Return the [X, Y] coordinate for the center point of the cell that contains the specified text.  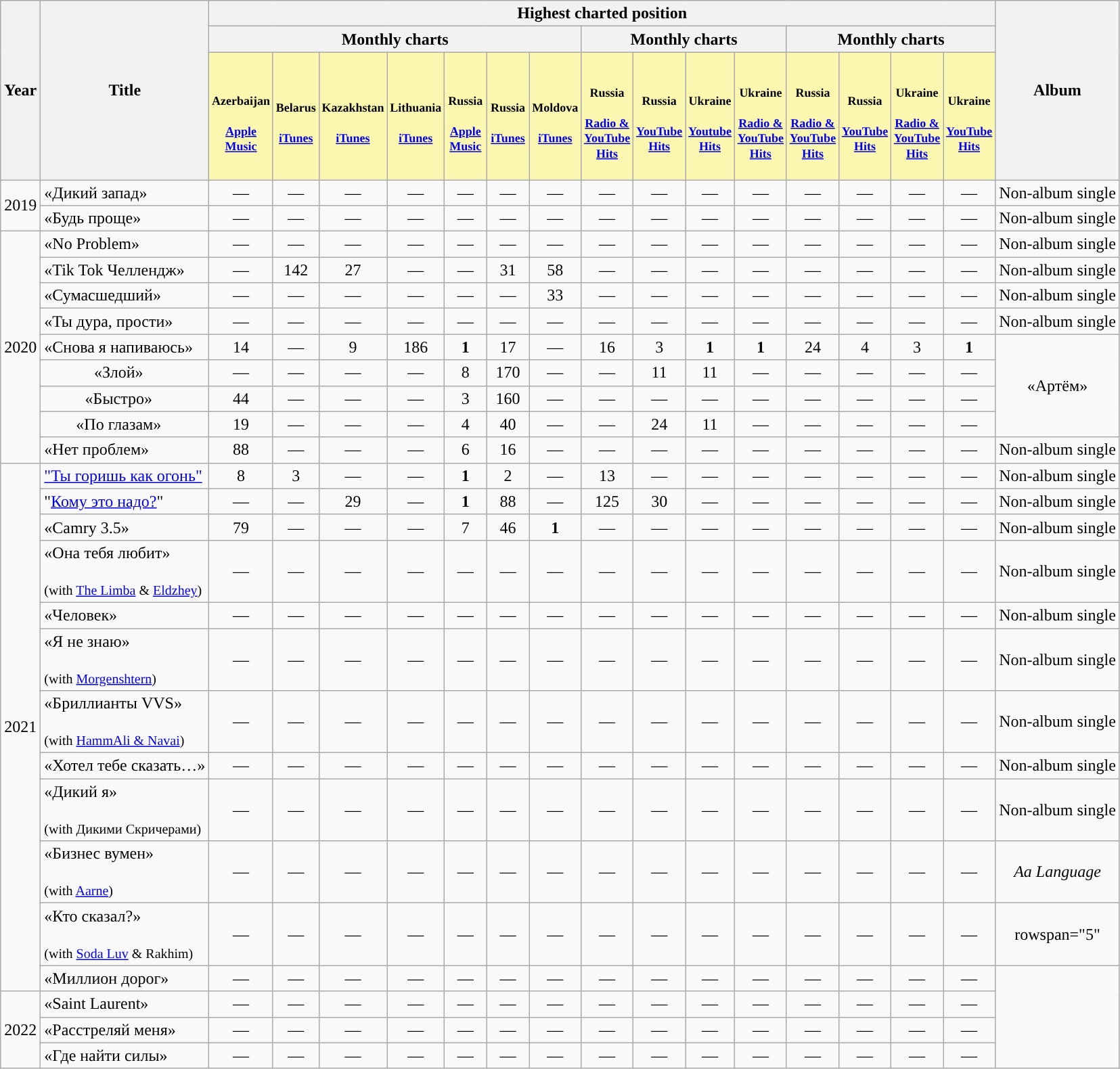
Aa Language [1058, 872]
«Быстро» [125, 399]
186 [416, 347]
125 [608, 501]
«Миллион дорог» [125, 978]
BelarusiTunes [296, 116]
27 [353, 270]
6 [466, 450]
UkraineYouTube Hits [969, 116]
«Дикий я»(with Дикими Скричерами) [125, 810]
Title [125, 91]
79 [241, 527]
«Бизнес вумен»(with Aarne) [125, 872]
14 [241, 347]
«No Problem» [125, 244]
30 [659, 501]
RussiaiTunes [508, 116]
19 [241, 424]
2021 [20, 727]
"Кому это надо?" [125, 501]
7 [466, 527]
«Будь проще» [125, 219]
«Ты дура, прости» [125, 321]
«Tik Tok Челлендж» [125, 270]
46 [508, 527]
«Где найти силы» [125, 1055]
40 [508, 424]
58 [555, 270]
160 [508, 399]
17 [508, 347]
«Расстреляй меня» [125, 1030]
13 [608, 476]
KazakhstaniTunes [353, 116]
2020 [20, 348]
2022 [20, 1030]
MoldovaiTunes [555, 116]
Highest charted position [602, 14]
«Человек» [125, 615]
AzerbaijanApple Music [241, 116]
«Она тебя любит»(with The Limba & Eldzhey) [125, 571]
«Сумасшедший» [125, 296]
170 [508, 373]
«Злой» [125, 373]
«Кто сказал?»(with Soda Luv & Rakhim) [125, 934]
RussiaApple Music [466, 116]
«Я не знаю»(with Morgenshtern) [125, 660]
"Ты горишь как огонь" [125, 476]
«Артём» [1058, 386]
44 [241, 399]
Year [20, 91]
«Дикий запад» [125, 193]
Album [1058, 91]
2019 [20, 206]
UkraineYoutube Hits [711, 116]
rowspan="5" [1058, 934]
2 [508, 476]
33 [555, 296]
«Camry 3.5» [125, 527]
29 [353, 501]
«Saint Laurent» [125, 1004]
«Бриллианты VVS»(with HammAli & Navai) [125, 722]
«Хотел тебе сказать…» [125, 766]
31 [508, 270]
LithuaniaiTunes [416, 116]
«Нет проблем» [125, 450]
«По глазам» [125, 424]
9 [353, 347]
«Снова я напиваюсь» [125, 347]
142 [296, 270]
